Extract the (x, y) coordinate from the center of the cell holding the provided text.  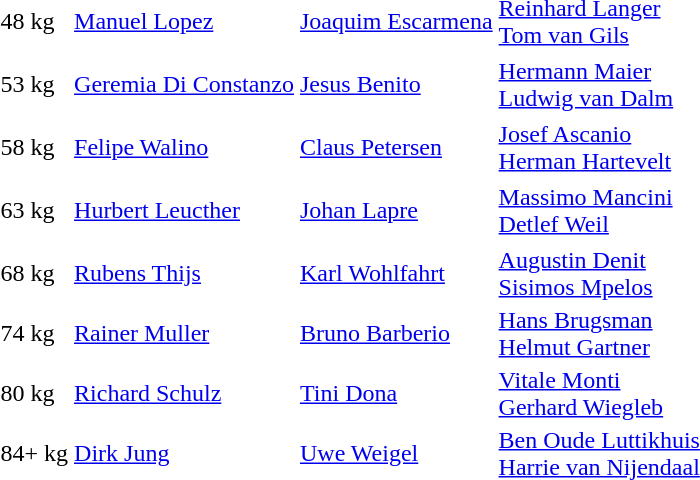
Tini Dona (396, 394)
Claus Petersen (396, 148)
Rainer Muller (184, 334)
Rubens Thijs (184, 274)
Hurbert Leucther (184, 210)
Geremia Di Constanzo (184, 84)
Richard Schulz (184, 394)
Jesus Benito (396, 84)
Karl Wohlfahrt (396, 274)
Bruno Barberio (396, 334)
Johan Lapre (396, 210)
Felipe Walino (184, 148)
